Provide the (x, y) coordinate of the cell's center where the given text is located.  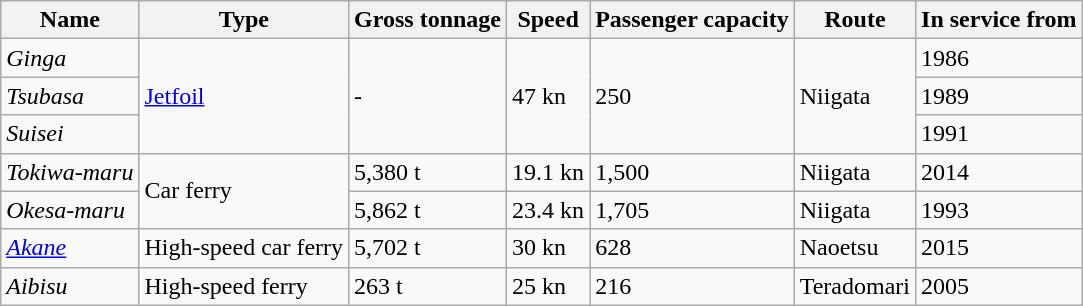
Type (244, 20)
High-speed ferry (244, 286)
- (428, 96)
High-speed car ferry (244, 248)
5,702 t (428, 248)
1986 (1000, 58)
216 (692, 286)
Gross tonnage (428, 20)
2015 (1000, 248)
1989 (1000, 96)
1993 (1000, 210)
Aibisu (70, 286)
Ginga (70, 58)
263 t (428, 286)
1,705 (692, 210)
Akane (70, 248)
628 (692, 248)
Route (854, 20)
25 kn (548, 286)
Suisei (70, 134)
In service from (1000, 20)
Speed (548, 20)
2014 (1000, 172)
Tokiwa-maru (70, 172)
Tsubasa (70, 96)
5,862 t (428, 210)
19.1 kn (548, 172)
5,380 t (428, 172)
Name (70, 20)
250 (692, 96)
Passenger capacity (692, 20)
Naoetsu (854, 248)
1991 (1000, 134)
2005 (1000, 286)
23.4 kn (548, 210)
47 kn (548, 96)
Okesa-maru (70, 210)
30 kn (548, 248)
Teradomari (854, 286)
1,500 (692, 172)
Jetfoil (244, 96)
Car ferry (244, 191)
